Identify which cell holds the provided text, then report its [X, Y] central coordinate. 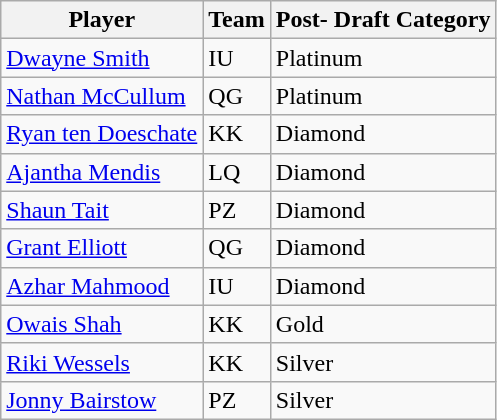
Team [237, 20]
Post- Draft Category [383, 20]
Shaun Tait [102, 210]
Grant Elliott [102, 248]
Ajantha Mendis [102, 172]
Azhar Mahmood [102, 286]
Ryan ten Doeschate [102, 134]
LQ [237, 172]
Owais Shah [102, 324]
Gold [383, 324]
Player [102, 20]
Nathan McCullum [102, 96]
Dwayne Smith [102, 58]
Jonny Bairstow [102, 400]
Riki Wessels [102, 362]
